Return [X, Y] of the center of cell containing provided text 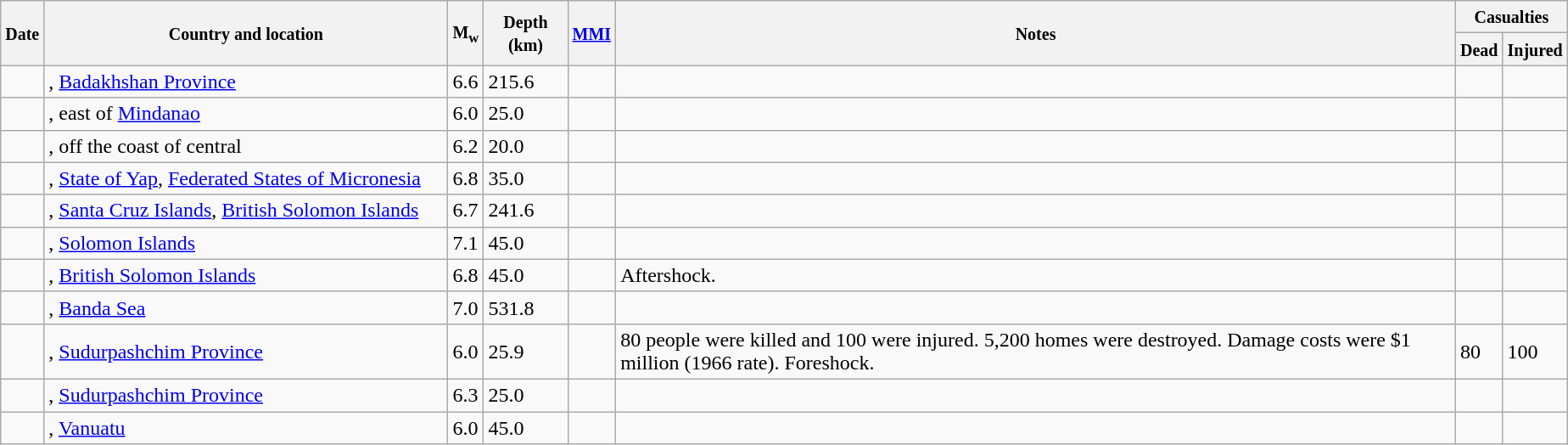
80 people were killed and 100 were injured. 5,200 homes were destroyed. Damage costs were $1 million (1966 rate). Foreshock. [1036, 352]
, Banda Sea [246, 307]
25.9 [526, 352]
Date [22, 33]
Notes [1036, 33]
215.6 [526, 82]
, Solomon Islands [246, 243]
Injured [1535, 49]
6.3 [466, 395]
7.0 [466, 307]
Aftershock. [1036, 275]
, Vanuatu [246, 427]
6.7 [466, 211]
Mw [466, 33]
80 [1479, 352]
Casualties [1511, 17]
7.1 [466, 243]
, Badakhshan Province [246, 82]
531.8 [526, 307]
241.6 [526, 211]
Country and location [246, 33]
6.6 [466, 82]
, State of Yap, Federated States of Micronesia [246, 178]
Dead [1479, 49]
100 [1535, 352]
, east of Mindanao [246, 114]
Depth (km) [526, 33]
6.2 [466, 146]
, Santa Cruz Islands, British Solomon Islands [246, 211]
35.0 [526, 178]
, off the coast of central [246, 146]
20.0 [526, 146]
, British Solomon Islands [246, 275]
MMI [592, 33]
